Return (X, Y) of the center of cell containing provided text 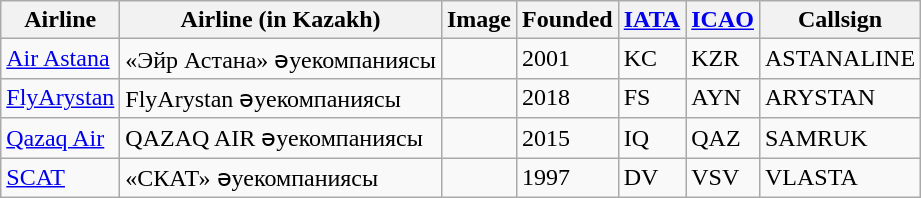
SAMRUK (840, 138)
ASTANALINE (840, 59)
SCAT (60, 178)
1997 (567, 178)
Air Astana (60, 59)
DV (652, 178)
AYN (723, 98)
2018 (567, 98)
2001 (567, 59)
IQ (652, 138)
ICAO (723, 20)
Callsign (840, 20)
QAZ (723, 138)
Airline (in Kazakh) (281, 20)
IATA (652, 20)
«СКАТ» әуекомпаниясы (281, 178)
KZR (723, 59)
KC (652, 59)
FlyArystan әуекомпаниясы (281, 98)
Airline (60, 20)
VSV (723, 178)
2015 (567, 138)
«Эйр Астана» әуекомпаниясы (281, 59)
Qazaq Air (60, 138)
FlyArystan (60, 98)
Founded (567, 20)
Image (478, 20)
ARYSTAN (840, 98)
VLASTA (840, 178)
QAZAQ AIR әуекомпаниясы (281, 138)
FS (652, 98)
